Locate the cell with the specified text and output its [x, y] center coordinate. 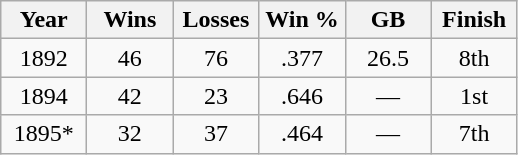
23 [216, 96]
.464 [302, 134]
46 [130, 58]
42 [130, 96]
1892 [44, 58]
32 [130, 134]
Year [44, 20]
8th [474, 58]
1st [474, 96]
1894 [44, 96]
7th [474, 134]
1895* [44, 134]
76 [216, 58]
GB [388, 20]
37 [216, 134]
.377 [302, 58]
26.5 [388, 58]
Losses [216, 20]
Win % [302, 20]
.646 [302, 96]
Finish [474, 20]
Wins [130, 20]
